Search for the cell housing the specified text and yield its (X, Y) center coordinate. 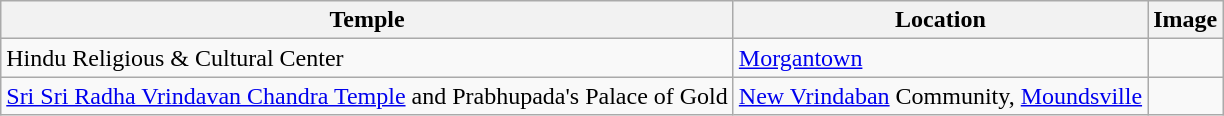
Sri Sri Radha Vrindavan Chandra Temple and Prabhupada's Palace of Gold (368, 96)
New Vrindaban Community, Moundsville (940, 96)
Location (940, 20)
Temple (368, 20)
Morgantown (940, 58)
Hindu Religious & Cultural Center (368, 58)
Image (1186, 20)
